Scan for the cell matching the given text and deliver its (X, Y) coordinate at center. 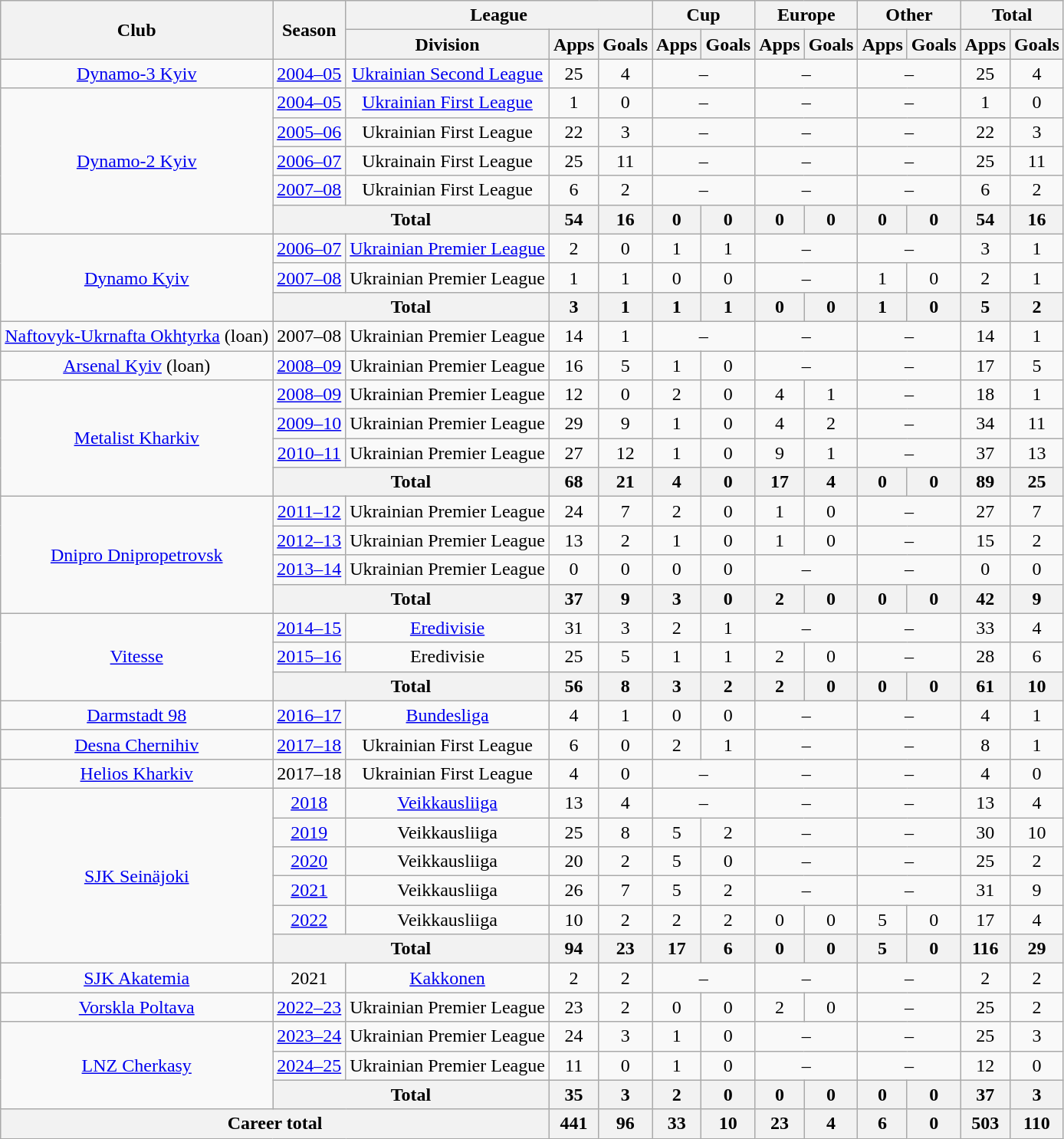
2015–16 (310, 657)
18 (985, 395)
110 (1037, 1124)
2022–23 (310, 1007)
94 (573, 949)
Europe (806, 15)
Kakkonen (448, 978)
61 (985, 686)
Arsenal Kyiv (loan) (136, 366)
30 (985, 832)
League (499, 15)
2020 (310, 862)
21 (626, 482)
Helios Kharkiv (136, 773)
Vorskla Poltava (136, 1007)
2005–06 (310, 132)
Ukrainain First League (448, 161)
2023–24 (310, 1036)
2011–12 (310, 511)
34 (985, 424)
28 (985, 657)
35 (573, 1095)
2016–17 (310, 715)
68 (573, 482)
Dynamo-2 Kyiv (136, 161)
2010–11 (310, 453)
26 (573, 891)
116 (985, 949)
Other (909, 15)
Desna Chernihiv (136, 744)
Cup (704, 15)
SJK Seinäjoki (136, 875)
15 (985, 540)
Season (310, 30)
20 (573, 862)
Naftovyk-Ukrnafta Okhtyrka (loan) (136, 336)
2009–10 (310, 424)
96 (626, 1124)
503 (985, 1124)
Vitesse (136, 657)
Club (136, 30)
2018 (310, 803)
Dynamo-3 Kyiv (136, 74)
Division (448, 44)
Bundesliga (448, 715)
Career total (275, 1124)
SJK Akatemia (136, 978)
2012–13 (310, 540)
LNZ Cherkasy (136, 1065)
56 (573, 686)
Ukrainian Second League (448, 74)
89 (985, 482)
42 (985, 599)
2022 (310, 920)
Dnipro Dnipropetrovsk (136, 555)
2019 (310, 832)
441 (573, 1124)
2024–25 (310, 1065)
2013–14 (310, 569)
Metalist Kharkiv (136, 438)
Darmstadt 98 (136, 715)
2014–15 (310, 628)
Dynamo Kyiv (136, 277)
